Output the (X, Y) coordinate of the center of the cell containing the given text.  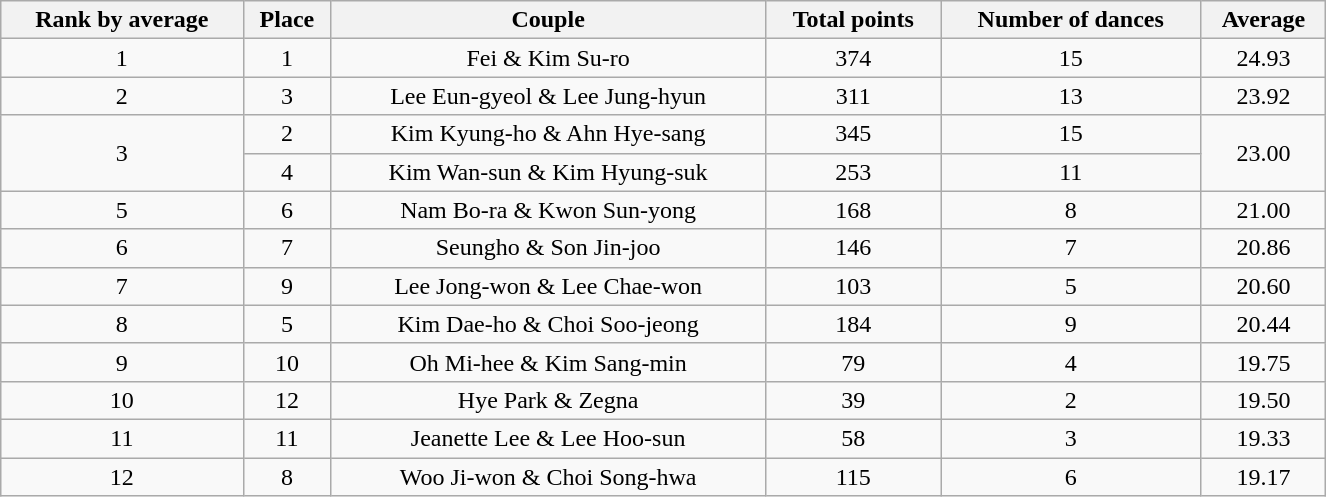
19.17 (1264, 477)
23.92 (1264, 96)
345 (854, 134)
20.86 (1264, 248)
21.00 (1264, 210)
Kim Kyung-ho & Ahn Hye-sang (548, 134)
24.93 (1264, 58)
184 (854, 324)
Jeanette Lee & Lee Hoo-sun (548, 438)
Lee Eun-gyeol & Lee Jung-hyun (548, 96)
146 (854, 248)
Number of dances (1070, 20)
Average (1264, 20)
253 (854, 172)
19.33 (1264, 438)
374 (854, 58)
Seungho & Son Jin-joo (548, 248)
Fei & Kim Su-ro (548, 58)
Lee Jong-won & Lee Chae-won (548, 286)
Rank by average (122, 20)
79 (854, 362)
19.75 (1264, 362)
Oh Mi-hee & Kim Sang-min (548, 362)
103 (854, 286)
20.44 (1264, 324)
Kim Dae-ho & Choi Soo-jeong (548, 324)
20.60 (1264, 286)
Woo Ji-won & Choi Song-hwa (548, 477)
115 (854, 477)
311 (854, 96)
Hye Park & Zegna (548, 400)
19.50 (1264, 400)
23.00 (1264, 153)
Place (288, 20)
58 (854, 438)
168 (854, 210)
13 (1070, 96)
Nam Bo-ra & Kwon Sun-yong (548, 210)
Couple (548, 20)
Total points (854, 20)
39 (854, 400)
Kim Wan-sun & Kim Hyung-suk (548, 172)
